Scan for the cell matching the given text and deliver its (X, Y) coordinate at center. 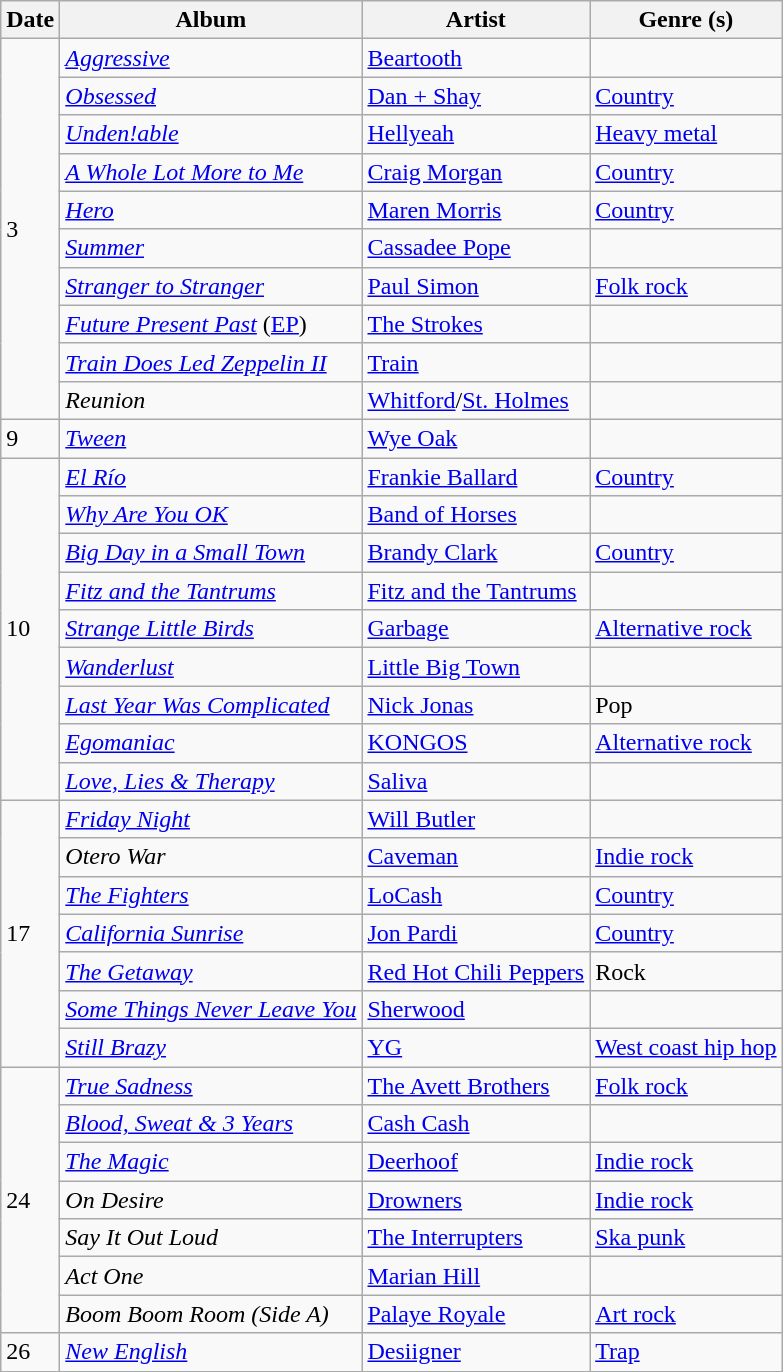
Train (476, 362)
10 (30, 630)
Sherwood (476, 1009)
Heavy metal (686, 134)
New English (211, 1352)
Artist (476, 20)
17 (30, 933)
Hellyeah (476, 134)
Marian Hill (476, 1276)
Cash Cash (476, 1124)
Saliva (476, 781)
Summer (211, 248)
Maren Morris (476, 210)
3 (30, 230)
Dan + Shay (476, 96)
Egomaniac (211, 743)
West coast hip hop (686, 1047)
Desiigner (476, 1352)
Red Hot Chili Peppers (476, 971)
The Strokes (476, 324)
KONGOS (476, 743)
Album (211, 20)
Will Butler (476, 819)
Art rock (686, 1314)
The Interrupters (476, 1238)
Whitford/St. Holmes (476, 400)
9 (30, 438)
Little Big Town (476, 667)
Beartooth (476, 58)
Garbage (476, 629)
Brandy Clark (476, 553)
A Whole Lot More to Me (211, 172)
Love, Lies & Therapy (211, 781)
Caveman (476, 857)
Date (30, 20)
YG (476, 1047)
Genre (s) (686, 20)
The Magic (211, 1162)
Reunion (211, 400)
Some Things Never Leave You (211, 1009)
Unden!able (211, 134)
Wanderlust (211, 667)
Ska punk (686, 1238)
Nick Jonas (476, 705)
Blood, Sweat & 3 Years (211, 1124)
Stranger to Stranger (211, 286)
LoCash (476, 895)
Band of Horses (476, 515)
Otero War (211, 857)
Last Year Was Complicated (211, 705)
On Desire (211, 1200)
Trap (686, 1352)
Paul Simon (476, 286)
Deerhoof (476, 1162)
Act One (211, 1276)
Cassadee Pope (476, 248)
Wye Oak (476, 438)
Drowners (476, 1200)
Train Does Led Zeppelin II (211, 362)
Obsessed (211, 96)
The Avett Brothers (476, 1085)
Why Are You OK (211, 515)
El Río (211, 477)
Frankie Ballard (476, 477)
Rock (686, 971)
Hero (211, 210)
Friday Night (211, 819)
Jon Pardi (476, 933)
The Fighters (211, 895)
Future Present Past (EP) (211, 324)
Aggressive (211, 58)
The Getaway (211, 971)
Palaye Royale (476, 1314)
Strange Little Birds (211, 629)
Big Day in a Small Town (211, 553)
Say It Out Loud (211, 1238)
26 (30, 1352)
Craig Morgan (476, 172)
California Sunrise (211, 933)
Pop (686, 705)
24 (30, 1199)
True Sadness (211, 1085)
Boom Boom Room (Side A) (211, 1314)
Still Brazy (211, 1047)
Tween (211, 438)
